Detect which cell encompasses the target text, then output its [X, Y] center coordinate. 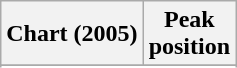
Peakposition [189, 34]
Chart (2005) [72, 34]
